From the cell containing the given text, extract its center point as (x, y) coordinate. 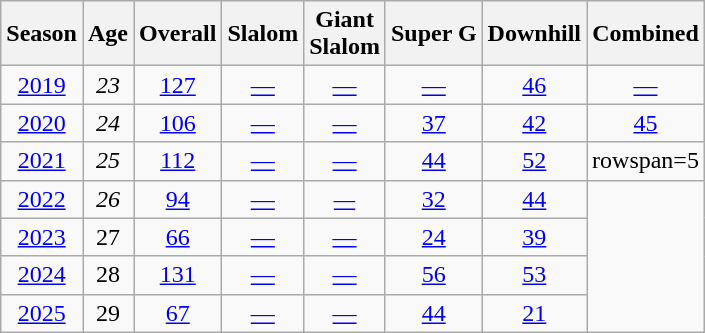
Overall (178, 34)
2019 (42, 85)
GiantSlalom (345, 34)
94 (178, 199)
rowspan=5 (646, 161)
106 (178, 123)
46 (534, 85)
67 (178, 313)
2021 (42, 161)
39 (534, 237)
Downhill (534, 34)
2023 (42, 237)
56 (434, 275)
28 (108, 275)
37 (434, 123)
131 (178, 275)
66 (178, 237)
Season (42, 34)
2022 (42, 199)
Age (108, 34)
45 (646, 123)
29 (108, 313)
23 (108, 85)
27 (108, 237)
21 (534, 313)
Super G (434, 34)
Slalom (263, 34)
25 (108, 161)
Combined (646, 34)
26 (108, 199)
112 (178, 161)
53 (534, 275)
127 (178, 85)
2020 (42, 123)
2025 (42, 313)
2024 (42, 275)
32 (434, 199)
42 (534, 123)
52 (534, 161)
